Pinpoint the cell where the given text exists, returning its [x, y] midpoint coordinate. 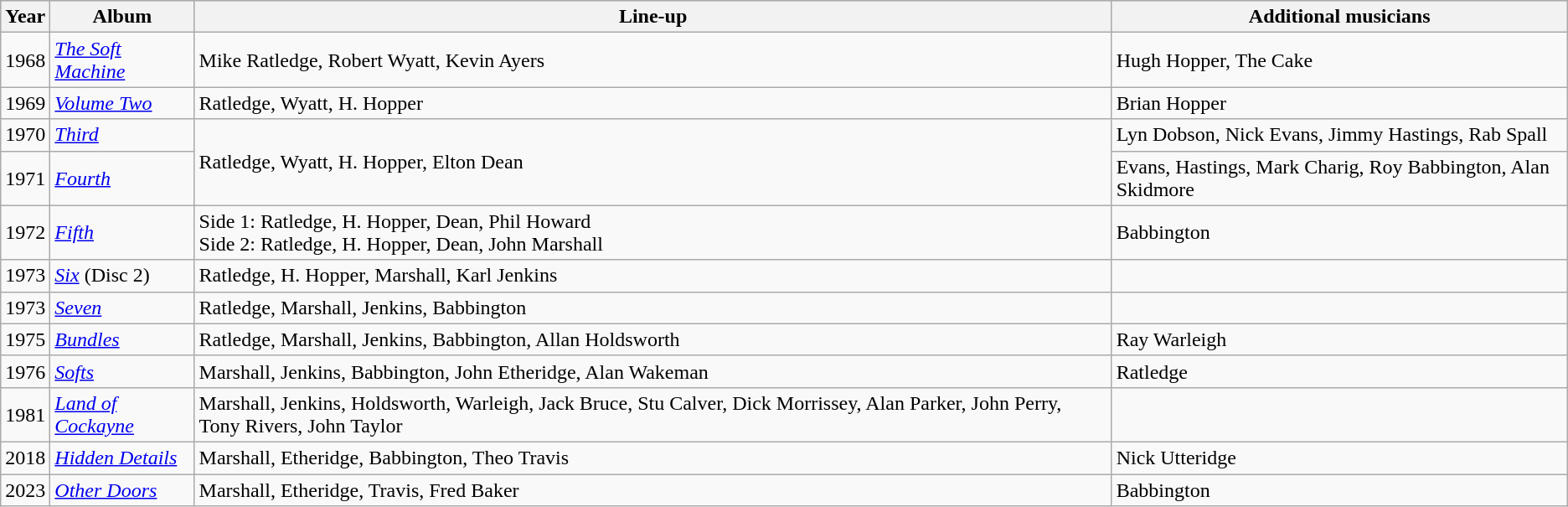
Marshall, Etheridge, Babbington, Theo Travis [653, 458]
Other Doors [122, 490]
Bundles [122, 339]
Ratledge, Wyatt, H. Hopper [653, 103]
Third [122, 135]
Fourth [122, 178]
Volume Two [122, 103]
1976 [25, 371]
Year [25, 17]
1970 [25, 135]
Evans, Hastings, Mark Charig, Roy Babbington, Alan Skidmore [1339, 178]
1971 [25, 178]
Mike Ratledge, Robert Wyatt, Kevin Ayers [653, 60]
Marshall, Jenkins, Holdsworth, Warleigh, Jack Bruce, Stu Calver, Dick Morrissey, Alan Parker, John Perry, Tony Rivers, John Taylor [653, 414]
Album [122, 17]
2018 [25, 458]
Ratledge [1339, 371]
Ratledge, Marshall, Jenkins, Babbington, Allan Holdsworth [653, 339]
Seven [122, 308]
Nick Utteridge [1339, 458]
Ratledge, Wyatt, H. Hopper, Elton Dean [653, 163]
Marshall, Jenkins, Babbington, John Etheridge, Alan Wakeman [653, 371]
2023 [25, 490]
Hugh Hopper, The Cake [1339, 60]
Side 1: Ratledge, H. Hopper, Dean, Phil HowardSide 2: Ratledge, H. Hopper, Dean, John Marshall [653, 233]
Fifth [122, 233]
1972 [25, 233]
Marshall, Etheridge, Travis, Fred Baker [653, 490]
Six (Disc 2) [122, 276]
1969 [25, 103]
Lyn Dobson, Nick Evans, Jimmy Hastings, Rab Spall [1339, 135]
Land of Cockayne [122, 414]
Hidden Details [122, 458]
Brian Hopper [1339, 103]
Ray Warleigh [1339, 339]
Line-up [653, 17]
Ratledge, Marshall, Jenkins, Babbington [653, 308]
The Soft Machine [122, 60]
1981 [25, 414]
Softs [122, 371]
1968 [25, 60]
1975 [25, 339]
Ratledge, H. Hopper, Marshall, Karl Jenkins [653, 276]
Additional musicians [1339, 17]
